Capture the cell that displays the provided text and extract its [x, y] central coordinate. 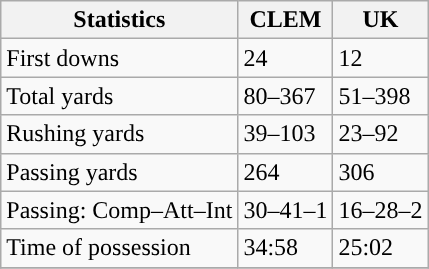
23–92 [380, 134]
UK [380, 20]
16–28–2 [380, 210]
34:58 [286, 248]
Rushing yards [120, 134]
306 [380, 172]
25:02 [380, 248]
30–41–1 [286, 210]
264 [286, 172]
CLEM [286, 20]
12 [380, 58]
First downs [120, 58]
39–103 [286, 134]
Statistics [120, 20]
Total yards [120, 96]
80–367 [286, 96]
24 [286, 58]
Passing yards [120, 172]
51–398 [380, 96]
Time of possession [120, 248]
Passing: Comp–Att–Int [120, 210]
